Scan for the cell matching the given text and deliver its [X, Y] coordinate at center. 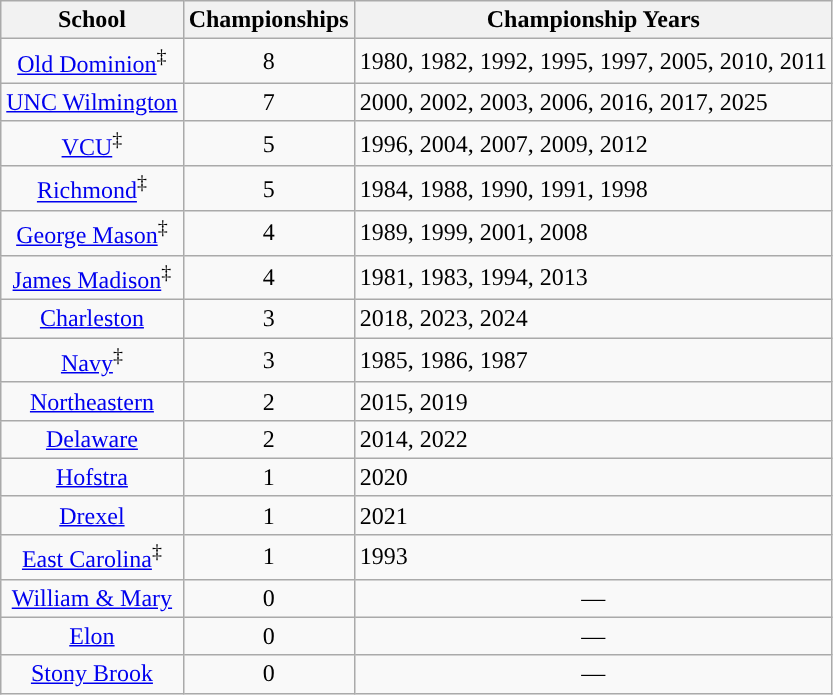
Championship Years [593, 20]
7 [268, 102]
Northeastern [92, 401]
VCU‡ [92, 144]
2021 [593, 515]
2014, 2022 [593, 439]
1993 [593, 558]
Stony Brook [92, 674]
Charleston [92, 319]
Delaware [92, 439]
Hofstra [92, 477]
1984, 1988, 1990, 1991, 1998 [593, 188]
1980, 1982, 1992, 1995, 1997, 2005, 2010, 2011 [593, 62]
1989, 1999, 2001, 2008 [593, 234]
1981, 1983, 1994, 2013 [593, 278]
Drexel [92, 515]
George Mason‡ [92, 234]
2020 [593, 477]
James Madison‡ [92, 278]
2018, 2023, 2024 [593, 319]
Old Dominion‡ [92, 62]
8 [268, 62]
UNC Wilmington [92, 102]
2015, 2019 [593, 401]
School [92, 20]
Championships [268, 20]
2000, 2002, 2003, 2006, 2016, 2017, 2025 [593, 102]
William & Mary [92, 598]
1985, 1986, 1987 [593, 360]
1996, 2004, 2007, 2009, 2012 [593, 144]
Navy‡ [92, 360]
East Carolina‡ [92, 558]
Richmond‡ [92, 188]
Elon [92, 636]
